Determine the (x, y) coordinate at the center of the cell enclosing the given text.  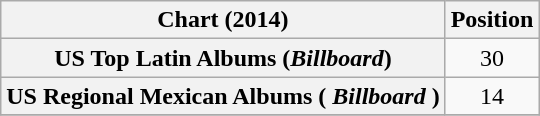
30 (492, 58)
US Regional Mexican Albums ( Billboard ) (223, 96)
Position (492, 20)
Chart (2014) (223, 20)
US Top Latin Albums (Billboard) (223, 58)
14 (492, 96)
